Locate the cell with the specified text and output its (X, Y) center coordinate. 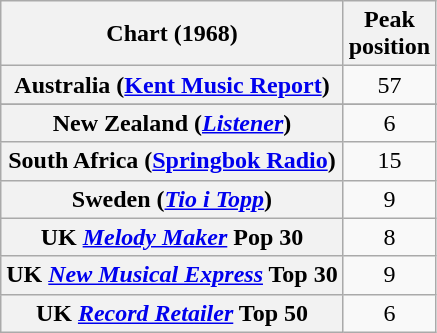
57 (389, 85)
8 (389, 237)
15 (389, 161)
Sweden (Tio i Topp) (172, 199)
UK Record Retailer Top 50 (172, 313)
UK Melody Maker Pop 30 (172, 237)
UK New Musical Express Top 30 (172, 275)
South Africa (Springbok Radio) (172, 161)
Australia (Kent Music Report) (172, 85)
Peakposition (389, 34)
Chart (1968) (172, 34)
New Zealand (Listener) (172, 123)
